Determine the (X, Y) coordinate at the center of the cell enclosing the given text.  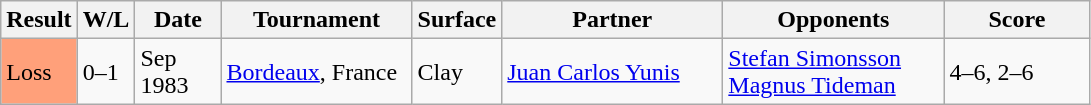
Loss (39, 72)
Surface (457, 20)
Sep 1983 (178, 72)
Stefan Simonsson Magnus Tideman (834, 72)
Clay (457, 72)
W/L (106, 20)
Partner (612, 20)
Juan Carlos Yunis (612, 72)
0–1 (106, 72)
Opponents (834, 20)
Bordeaux, France (316, 72)
Tournament (316, 20)
Score (1017, 20)
Result (39, 20)
4–6, 2–6 (1017, 72)
Date (178, 20)
